Identify which cell holds the provided text, then report its (X, Y) central coordinate. 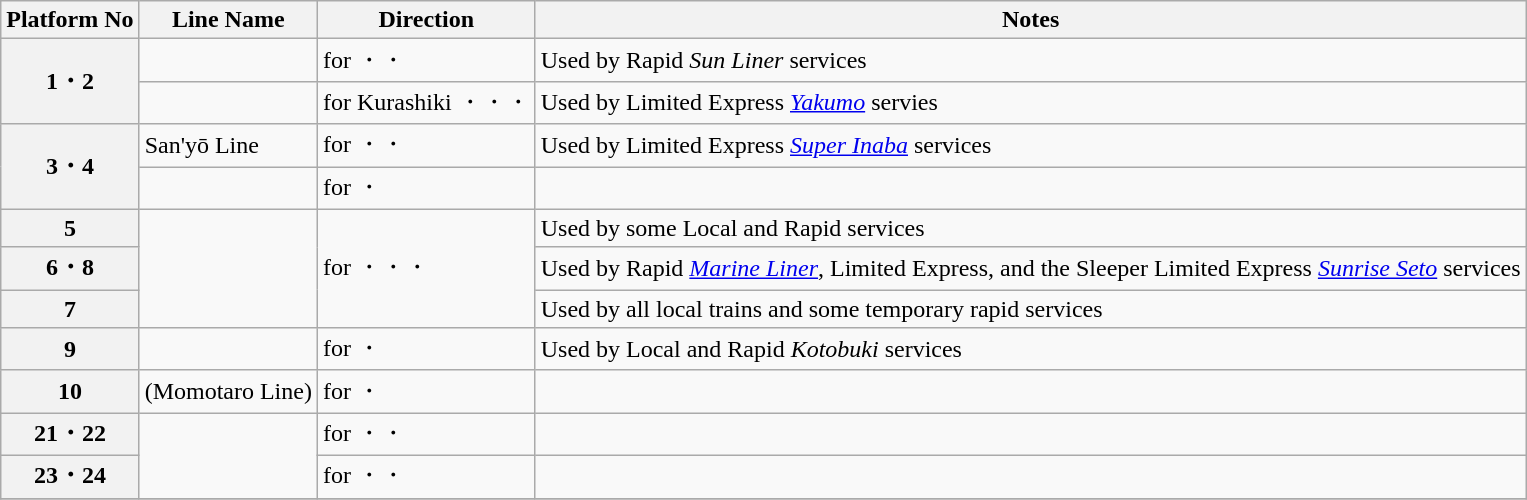
Line Name (228, 20)
9 (70, 350)
10 (70, 392)
1・2 (70, 82)
Used by all local trains and some temporary rapid services (1030, 309)
Direction (426, 20)
for ・・・ (426, 268)
3・4 (70, 166)
(Momotaro Line) (228, 392)
for Kurashiki ・・・ (426, 102)
23・24 (70, 476)
Used by Local and Rapid Kotobuki services (1030, 350)
Used by Limited Express Yakumo servies (1030, 102)
5 (70, 228)
Platform No (70, 20)
21・22 (70, 434)
San'yō Line (228, 146)
6・8 (70, 268)
Used by some Local and Rapid services (1030, 228)
Used by Limited Express Super Inaba services (1030, 146)
Notes (1030, 20)
Used by Rapid Marine Liner, Limited Express, and the Sleeper Limited Express Sunrise Seto services (1030, 268)
7 (70, 309)
Used by Rapid Sun Liner services (1030, 60)
